Locate the cell with the specified text and output its [X, Y] center coordinate. 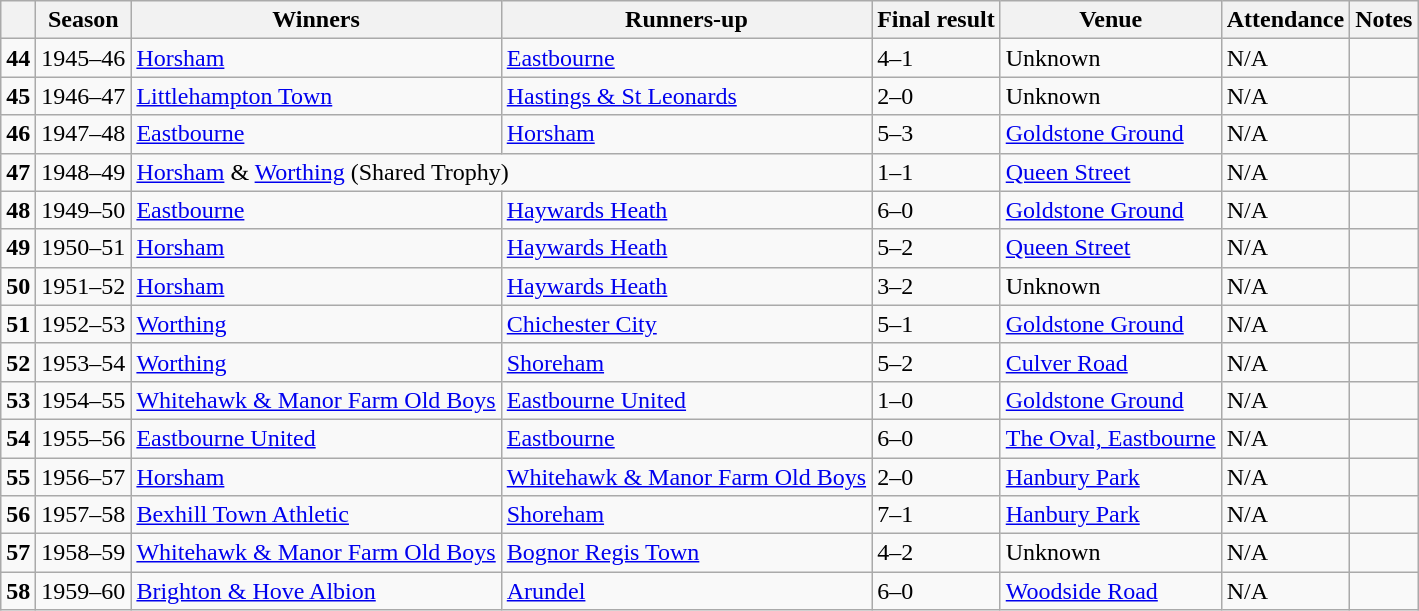
1948–49 [84, 172]
4–2 [936, 553]
1954–55 [84, 400]
Bexhill Town Athletic [316, 515]
The Oval, Eastbourne [1110, 438]
47 [18, 172]
50 [18, 286]
Runners-up [686, 20]
1952–53 [84, 324]
44 [18, 58]
Final result [936, 20]
Chichester City [686, 324]
5–1 [936, 324]
Season [84, 20]
1–1 [936, 172]
52 [18, 362]
7–1 [936, 515]
51 [18, 324]
49 [18, 248]
48 [18, 210]
1953–54 [84, 362]
Culver Road [1110, 362]
45 [18, 96]
1947–48 [84, 134]
1955–56 [84, 438]
1959–60 [84, 591]
1951–52 [84, 286]
4–1 [936, 58]
1956–57 [84, 477]
Bognor Regis Town [686, 553]
56 [18, 515]
1946–47 [84, 96]
53 [18, 400]
Winners [316, 20]
54 [18, 438]
1958–59 [84, 553]
Brighton & Hove Albion [316, 591]
1957–58 [84, 515]
Attendance [1285, 20]
1950–51 [84, 248]
1–0 [936, 400]
5–3 [936, 134]
3–2 [936, 286]
Notes [1384, 20]
Littlehampton Town [316, 96]
58 [18, 591]
Horsham & Worthing (Shared Trophy) [502, 172]
Arundel [686, 591]
57 [18, 553]
46 [18, 134]
Hastings & St Leonards [686, 96]
Venue [1110, 20]
55 [18, 477]
Woodside Road [1110, 591]
1949–50 [84, 210]
1945–46 [84, 58]
